Determine the (x, y) coordinate at the center of the cell enclosing the given text.  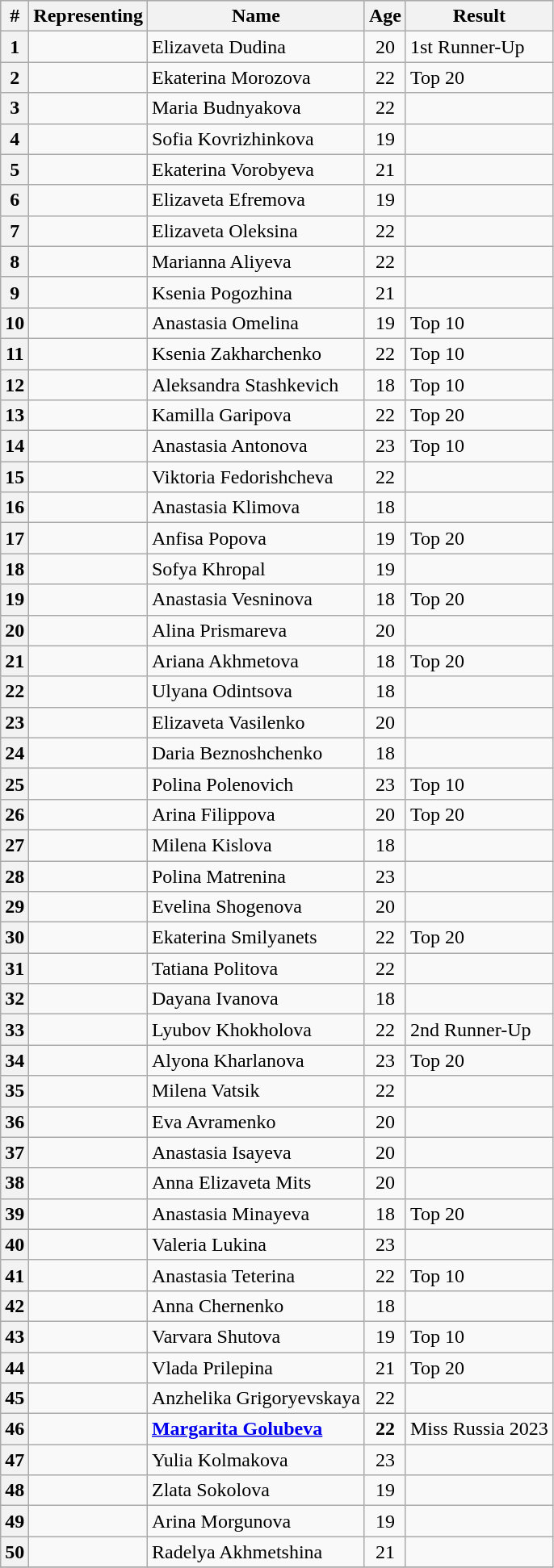
1st Runner-Up (479, 47)
49 (15, 1521)
45 (15, 1399)
13 (15, 416)
30 (15, 938)
24 (15, 753)
12 (15, 385)
Valeria Lukina (255, 1244)
Tatiana Politova (255, 968)
Anastasia Klimova (255, 508)
Anna Chernenko (255, 1306)
Kamilla Garipova (255, 416)
2nd Runner-Up (479, 1030)
34 (15, 1060)
Ekaterina Vorobyeva (255, 169)
42 (15, 1306)
32 (15, 999)
Dayana Ivanova (255, 999)
6 (15, 200)
Milena Vatsik (255, 1091)
27 (15, 845)
Radelya Akhmetshina (255, 1552)
Ksenia Pogozhina (255, 292)
26 (15, 814)
Arina Filippova (255, 814)
11 (15, 353)
Eva Avramenko (255, 1122)
Ekaterina Smilyanets (255, 938)
35 (15, 1091)
Lyubov Khokholova (255, 1030)
Ariana Akhmetova (255, 661)
2 (15, 77)
Viktoria Fedorishcheva (255, 477)
Elizaveta Efremova (255, 200)
25 (15, 784)
7 (15, 231)
Sofya Khropal (255, 569)
Anna Elizaveta Mits (255, 1183)
38 (15, 1183)
Marianna Aliyeva (255, 261)
Arina Morgunova (255, 1521)
40 (15, 1244)
9 (15, 292)
14 (15, 446)
Polina Polenovich (255, 784)
Age (384, 16)
Maria Budnyakova (255, 108)
5 (15, 169)
28 (15, 876)
Anastasia Minayeva (255, 1214)
33 (15, 1030)
Aleksandra Stashkevich (255, 385)
3 (15, 108)
Vlada Prilepina (255, 1368)
17 (15, 538)
Zlata Sokolova (255, 1491)
Polina Matrenina (255, 876)
46 (15, 1429)
Varvara Shutova (255, 1336)
Daria Beznoshchenko (255, 753)
Yulia Kolmakova (255, 1460)
Anzhelika Grigoryevskaya (255, 1399)
Sofia Kovrizhinkova (255, 139)
44 (15, 1368)
4 (15, 139)
Ksenia Zakharchenko (255, 353)
43 (15, 1336)
Miss Russia 2023 (479, 1429)
16 (15, 508)
39 (15, 1214)
37 (15, 1152)
Elizaveta Vasilenko (255, 722)
15 (15, 477)
10 (15, 323)
36 (15, 1122)
Ulyana Odintsova (255, 692)
Elizaveta Dudina (255, 47)
Anastasia Isayeva (255, 1152)
Anastasia Vesninova (255, 600)
41 (15, 1275)
8 (15, 261)
Name (255, 16)
Anastasia Teterina (255, 1275)
47 (15, 1460)
Anastasia Omelina (255, 323)
Alina Prismareva (255, 630)
Anfisa Popova (255, 538)
48 (15, 1491)
Ekaterina Morozova (255, 77)
Anastasia Antonova (255, 446)
Result (479, 16)
29 (15, 907)
Evelina Shogenova (255, 907)
50 (15, 1552)
Representing (89, 16)
1 (15, 47)
31 (15, 968)
Milena Kislova (255, 845)
Margarita Golubeva (255, 1429)
# (15, 16)
Alyona Kharlanova (255, 1060)
Elizaveta Oleksina (255, 231)
